Pinpoint the cell where the given text exists, returning its (x, y) midpoint coordinate. 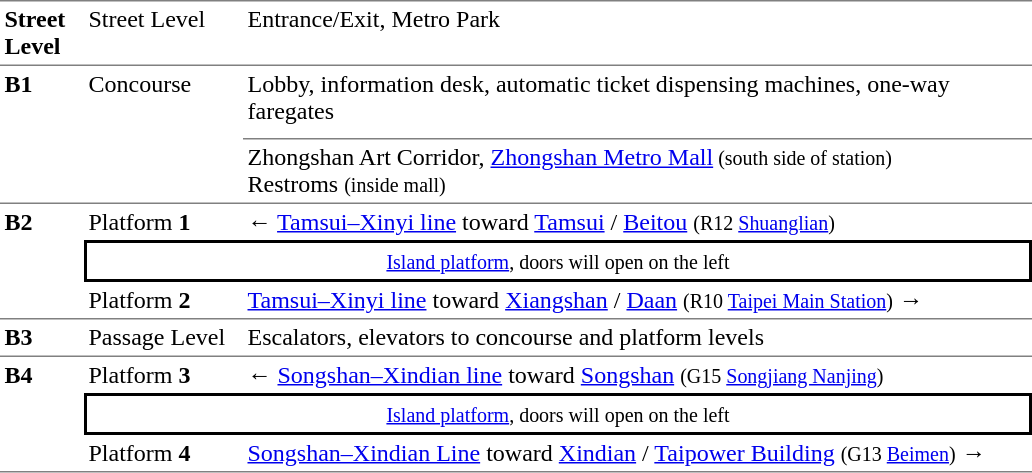
Platform 3 (164, 375)
Concourse (164, 135)
Platform 1 (164, 222)
Songshan–Xindian Line toward Xindian / Taipower Building (G13 Beimen) → (638, 454)
← Songshan–Xindian line toward Songshan (G15 Songjiang Nanjing) (638, 375)
Passage Level (164, 339)
← Tamsui–Xinyi line toward Tamsui / Beitou (R12 Shuanglian) (638, 222)
Zhongshan Art Corridor, Zhongshan Metro Mall (south side of station)Restroms (inside mall) (638, 172)
Tamsui–Xinyi line toward Xiangshan / Daan (R10 Taipei Main Station) → (638, 301)
B1 (42, 135)
B3 (42, 339)
Escalators, elevators to concourse and platform levels (638, 339)
Lobby, information desk, automatic ticket dispensing machines, one-way faregates (638, 98)
Platform 4 (164, 454)
Entrance/Exit, Metro Park (638, 33)
B4 (42, 415)
Platform 2 (164, 301)
B2 (42, 262)
